Return the (x, y) coordinate for the center point of the cell that contains the specified text.  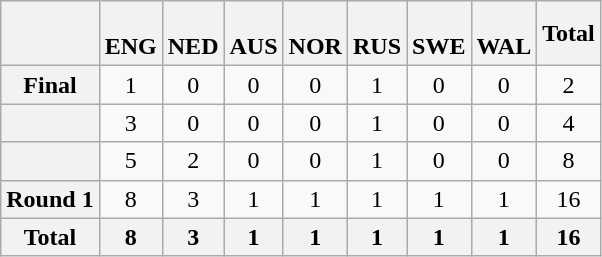
WAL (504, 34)
4 (569, 123)
ENG (130, 34)
5 (130, 161)
Round 1 (50, 199)
SWE (439, 34)
RUS (376, 34)
Final (50, 85)
NED (193, 34)
NOR (315, 34)
AUS (254, 34)
